Detect which cell encompasses the target text, then output its (x, y) center coordinate. 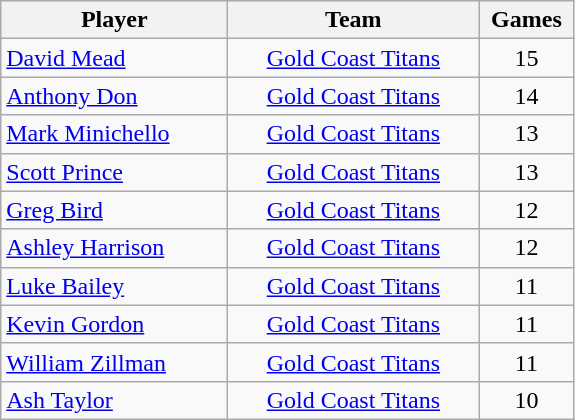
Luke Bailey (114, 286)
Mark Minichello (114, 134)
Ash Taylor (114, 400)
Team (354, 20)
Greg Bird (114, 210)
Player (114, 20)
Ashley Harrison (114, 248)
Games (526, 20)
Kevin Gordon (114, 324)
William Zillman (114, 362)
10 (526, 400)
15 (526, 58)
14 (526, 96)
Scott Prince (114, 172)
Anthony Don (114, 96)
David Mead (114, 58)
